Detect which cell encompasses the target text, then output its [X, Y] center coordinate. 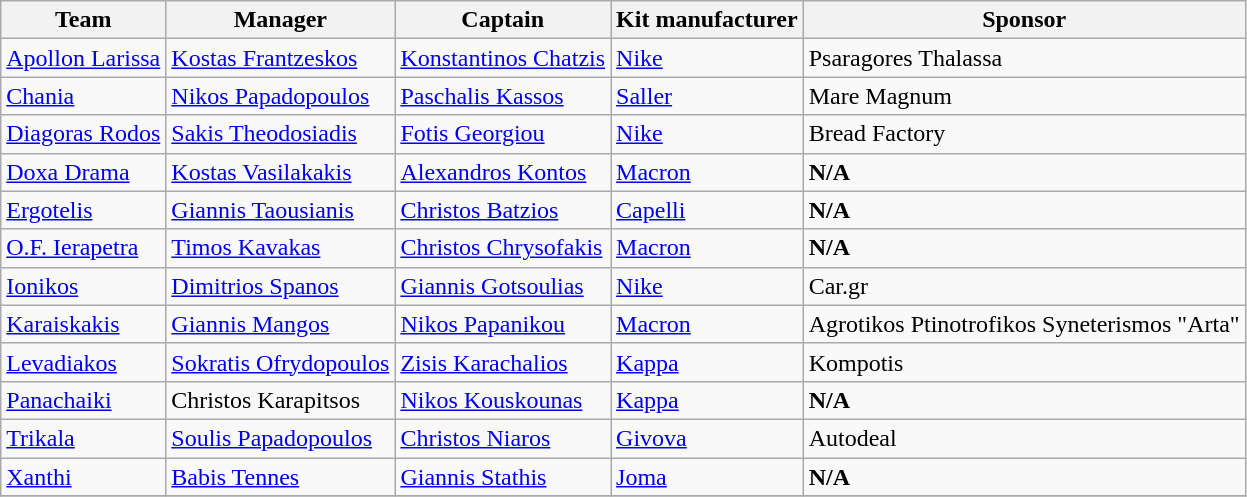
Chania [84, 96]
Sponsor [1024, 20]
Autodeal [1024, 438]
Babis Tennes [280, 477]
Alexandros Kontos [503, 172]
Soulis Papadopoulos [280, 438]
Giannis Stathis [503, 477]
Christos Batzios [503, 210]
Nikos Papadopoulos [280, 96]
Christos Chrysofakis [503, 248]
Kompotis [1024, 362]
Karaiskakis [84, 324]
O.F. Ierapetra [84, 248]
Christos Niaros [503, 438]
Agrotikos Ptinotrofikos Syneterismos "Arta" [1024, 324]
Captain [503, 20]
Mare Magnum [1024, 96]
Kostas Vasilakakis [280, 172]
Sokratis Ofrydopoulos [280, 362]
Bread Factory [1024, 134]
Giannis Taousianis [280, 210]
Paschalis Kassos [503, 96]
Levadiakos [84, 362]
Ionikos [84, 286]
Xanthi [84, 477]
Timos Kavakas [280, 248]
Capelli [708, 210]
Nikos Kouskounas [503, 400]
Panachaiki [84, 400]
Team [84, 20]
Sakis Theodosiadis [280, 134]
Doxa Drama [84, 172]
Manager [280, 20]
Apollon Larissa [84, 58]
Psaragores Thalassa [1024, 58]
Konstantinos Chatzis [503, 58]
Giannis Gotsoulias [503, 286]
Joma [708, 477]
Kit manufacturer [708, 20]
Kostas Frantzeskos [280, 58]
Nikos Papanikou [503, 324]
Fotis Georgiou [503, 134]
Dimitrios Spanos [280, 286]
Trikala [84, 438]
Giannis Mangos [280, 324]
Zisis Karachalios [503, 362]
Givova [708, 438]
Diagoras Rodos [84, 134]
Saller [708, 96]
Car.gr [1024, 286]
Christos Karapitsos [280, 400]
Ergotelis [84, 210]
